Capture the cell that displays the provided text and extract its [x, y] central coordinate. 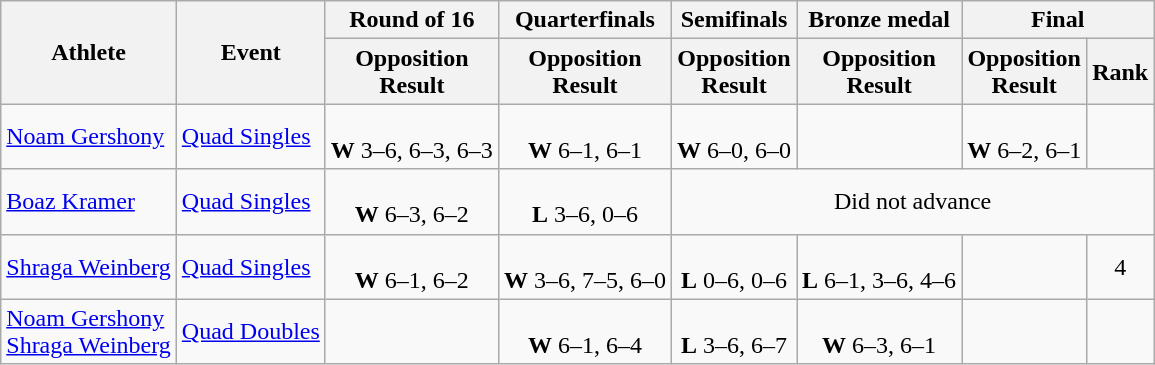
Rank [1120, 72]
Event [250, 52]
W 6–3, 6–1 [880, 332]
W 6–0, 6–0 [734, 136]
Final [1058, 20]
W 3–6, 7–5, 6–0 [584, 266]
L 0–6, 0–6 [734, 266]
Did not advance [912, 202]
Noam GershonyShraga Weinberg [89, 332]
L 3–6, 0–6 [584, 202]
4 [1120, 266]
W 6–2, 6–1 [1024, 136]
W 3–6, 6–3, 6–3 [412, 136]
W 6–1, 6–4 [584, 332]
W 6–3, 6–2 [412, 202]
W 6–1, 6–2 [412, 266]
L 3–6, 6–7 [734, 332]
Round of 16 [412, 20]
Athlete [89, 52]
Noam Gershony [89, 136]
L 6–1, 3–6, 4–6 [880, 266]
Quad Doubles [250, 332]
W 6–1, 6–1 [584, 136]
Bronze medal [880, 20]
Quarterfinals [584, 20]
Shraga Weinberg [89, 266]
Semifinals [734, 20]
Boaz Kramer [89, 202]
